Extract the (x, y) coordinate from the center of the cell holding the provided text.  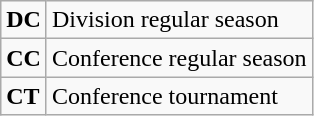
CT (24, 96)
Conference tournament (179, 96)
Division regular season (179, 20)
DC (24, 20)
Conference regular season (179, 58)
CC (24, 58)
